Detect which cell encompasses the target text, then output its [x, y] center coordinate. 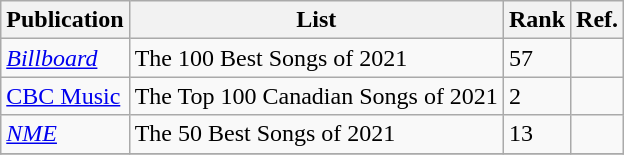
Billboard [65, 58]
13 [536, 134]
NME [65, 134]
CBC Music [65, 96]
The 50 Best Songs of 2021 [316, 134]
Ref. [598, 20]
57 [536, 58]
The Top 100 Canadian Songs of 2021 [316, 96]
2 [536, 96]
Rank [536, 20]
List [316, 20]
Publication [65, 20]
The 100 Best Songs of 2021 [316, 58]
